From the cell containing the given text, extract its center point as [x, y] coordinate. 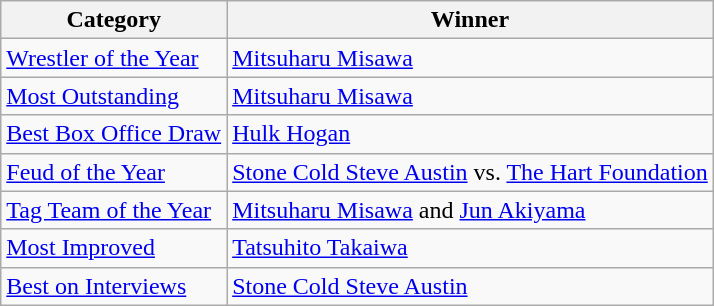
Wrestler of the Year [114, 58]
Best on Interviews [114, 286]
Stone Cold Steve Austin vs. The Hart Foundation [470, 172]
Tatsuhito Takaiwa [470, 248]
Most Improved [114, 248]
Category [114, 20]
Most Outstanding [114, 96]
Feud of the Year [114, 172]
Winner [470, 20]
Best Box Office Draw [114, 134]
Stone Cold Steve Austin [470, 286]
Mitsuharu Misawa and Jun Akiyama [470, 210]
Tag Team of the Year [114, 210]
Hulk Hogan [470, 134]
